Capture the cell that displays the provided text and extract its [X, Y] central coordinate. 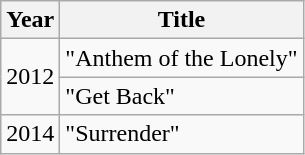
2014 [30, 134]
2012 [30, 77]
"Surrender" [182, 134]
"Get Back" [182, 96]
Year [30, 20]
"Anthem of the Lonely" [182, 58]
Title [182, 20]
